Capture the cell that displays the provided text and extract its [x, y] central coordinate. 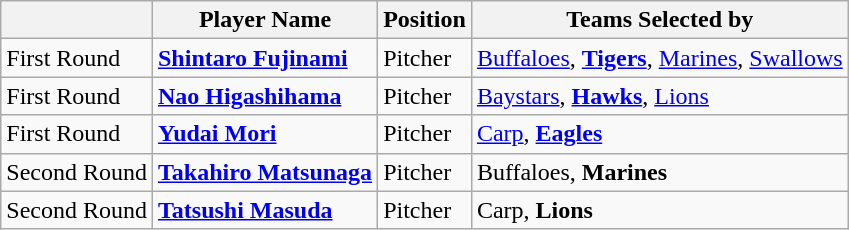
Shintaro Fujinami [264, 58]
Takahiro Matsunaga [264, 172]
Carp, Lions [660, 210]
Carp, Eagles [660, 134]
Yudai Mori [264, 134]
Nao Higashihama [264, 96]
Buffaloes, Marines [660, 172]
Buffaloes, Tigers, Marines, Swallows [660, 58]
Teams Selected by [660, 20]
Tatsushi Masuda [264, 210]
Player Name [264, 20]
Position [425, 20]
Baystars, Hawks, Lions [660, 96]
